Locate the cell with the specified text and output its [x, y] center coordinate. 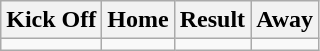
Result [212, 20]
Home [138, 20]
Kick Off [52, 20]
Away [285, 20]
